From the cell containing the given text, extract its center point as (X, Y) coordinate. 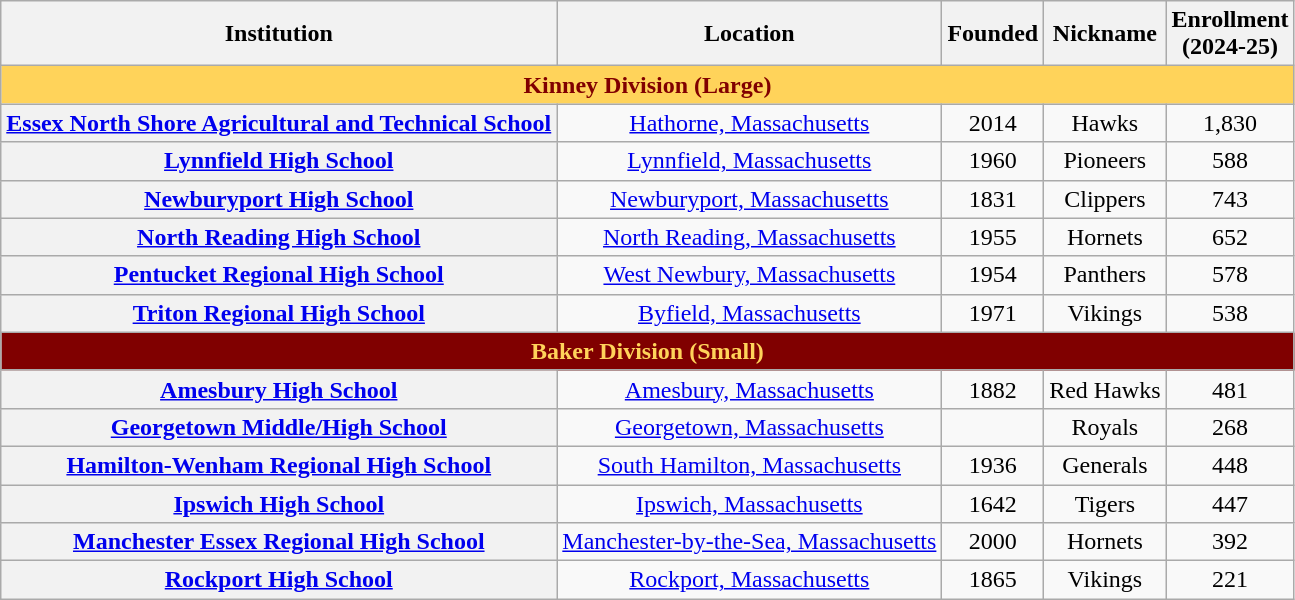
1865 (993, 580)
Ipswich High School (279, 503)
Hamilton-Wenham Regional High School (279, 465)
1936 (993, 465)
268 (1230, 427)
North Reading High School (279, 237)
448 (1230, 465)
Georgetown, Massachusetts (750, 427)
Rockport, Massachusetts (750, 580)
Location (750, 34)
Byfield, Massachusetts (750, 313)
Georgetown Middle/High School (279, 427)
Enrollment(2024-25) (1230, 34)
Clippers (1105, 199)
2014 (993, 123)
Nickname (1105, 34)
Pioneers (1105, 161)
221 (1230, 580)
Kinney Division (Large) (648, 85)
Generals (1105, 465)
1882 (993, 389)
Founded (993, 34)
2000 (993, 542)
Newburyport, Massachusetts (750, 199)
West Newbury, Massachusetts (750, 275)
Hathorne, Massachusetts (750, 123)
Panthers (1105, 275)
1960 (993, 161)
Tigers (1105, 503)
392 (1230, 542)
538 (1230, 313)
1971 (993, 313)
Pentucket Regional High School (279, 275)
Triton Regional High School (279, 313)
Manchester-by-the-Sea, Massachusetts (750, 542)
743 (1230, 199)
Baker Division (Small) (648, 351)
Institution (279, 34)
Royals (1105, 427)
481 (1230, 389)
1954 (993, 275)
Lynnfield High School (279, 161)
1642 (993, 503)
Rockport High School (279, 580)
Essex North Shore Agricultural and Technical School (279, 123)
Newburyport High School (279, 199)
1,830 (1230, 123)
Ipswich, Massachusetts (750, 503)
Amesbury, Massachusetts (750, 389)
Hawks (1105, 123)
652 (1230, 237)
1831 (993, 199)
578 (1230, 275)
Red Hawks (1105, 389)
Amesbury High School (279, 389)
Lynnfield, Massachusetts (750, 161)
1955 (993, 237)
447 (1230, 503)
588 (1230, 161)
Manchester Essex Regional High School (279, 542)
North Reading, Massachusetts (750, 237)
South Hamilton, Massachusetts (750, 465)
